Capture the cell that displays the provided text and extract its [X, Y] central coordinate. 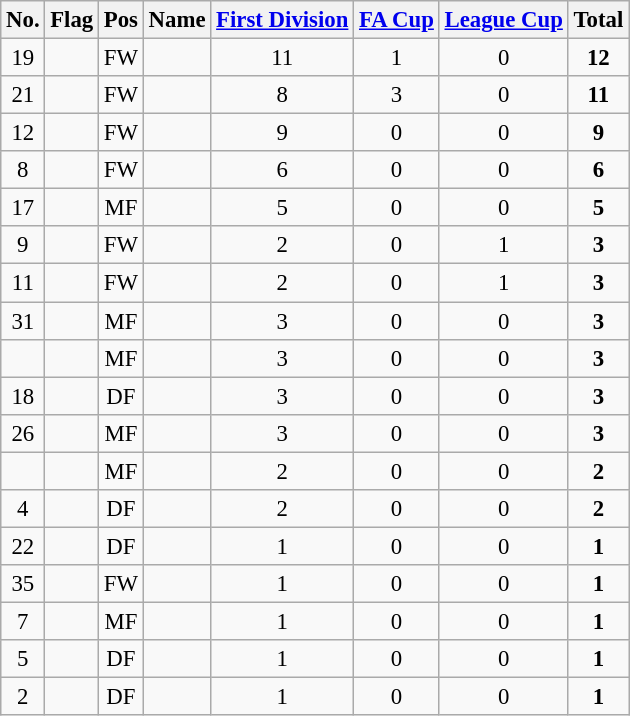
FA Cup [397, 20]
26 [23, 433]
Total [598, 20]
No. [23, 20]
19 [23, 58]
17 [23, 208]
First Division [282, 20]
7 [23, 621]
Pos [122, 20]
22 [23, 546]
18 [23, 396]
League Cup [504, 20]
Flag [72, 20]
Name [177, 20]
35 [23, 584]
4 [23, 509]
31 [23, 321]
21 [23, 95]
